Determine the [x, y] coordinate at the center of the cell enclosing the given text.  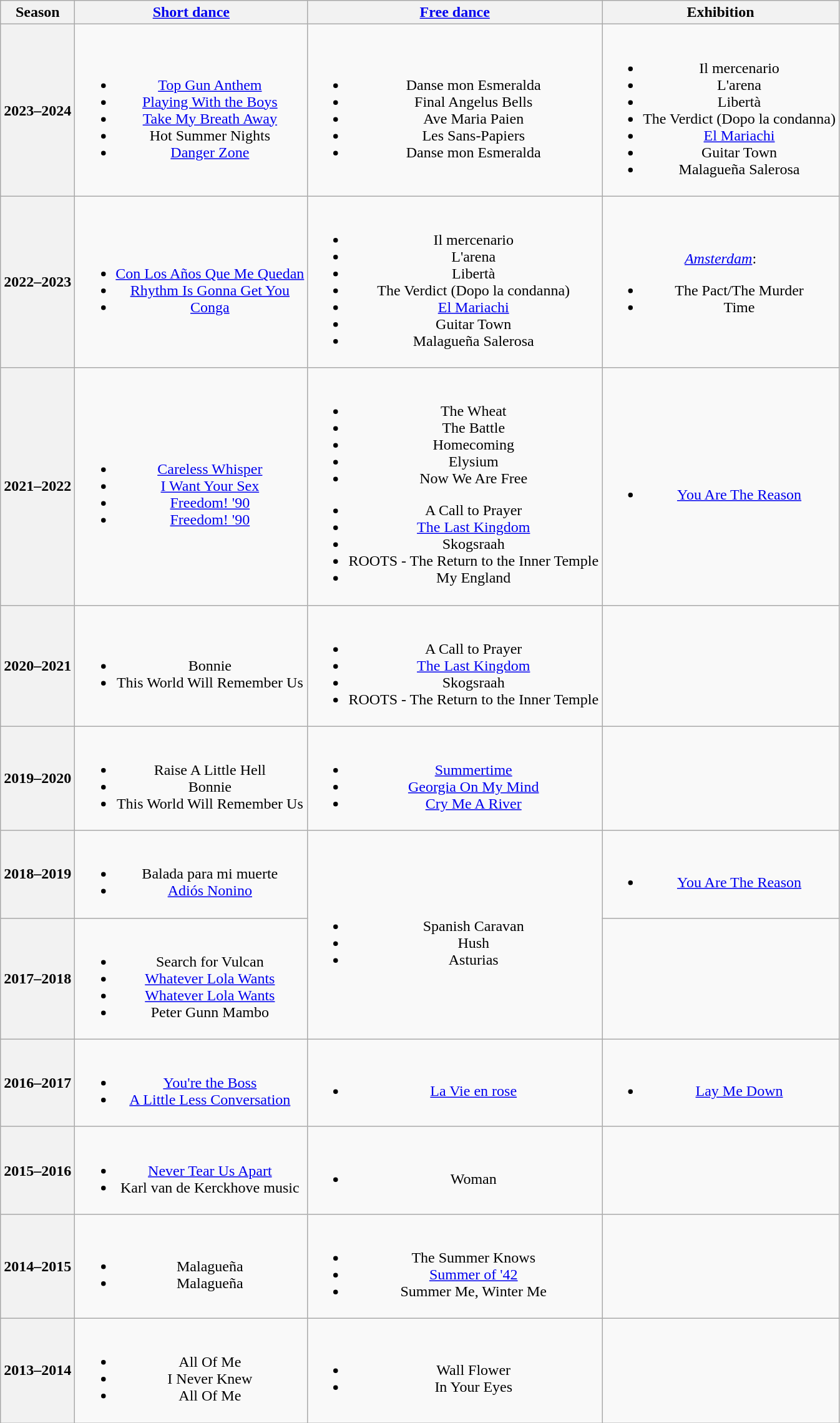
Summertime Georgia On My Mind Cry Me A River [455, 778]
Season [37, 12]
Con Los Años Que Me Quedan Rhythm Is Gonna Get You Conga [191, 282]
2019–2020 [37, 778]
Raise A Little Hell Bonnie This World Will Remember Us [191, 778]
Top Gun Anthem Playing With the Boys Take My Breath Away Hot Summer Nights Danger Zone [191, 110]
You're the Boss A Little Less Conversation [191, 1083]
2014–2015 [37, 1266]
2020–2021 [37, 666]
All Of Me I Never Knew All Of Me [191, 1370]
Careless Whisper I Want Your Sex Freedom! '90 Freedom! '90 [191, 486]
Exhibition [721, 12]
2023–2024 [37, 110]
A Call to Prayer The Last Kingdom Skogsraah ROOTS - The Return to the Inner Temple [455, 666]
2017–2018 [37, 978]
Woman [455, 1170]
2021–2022 [37, 486]
La Vie en rose [455, 1083]
Spanish Caravan Hush Asturias [455, 935]
The WheatThe BattleHomecomingElysiumNow We Are Free A Call to Prayer The Last Kingdom Skogsraah ROOTS - The Return to the Inner Temple My England [455, 486]
2013–2014 [37, 1370]
Never Tear Us Apart Karl van de Kerckhove music [191, 1170]
The Summer Knows Summer of '42 Summer Me, Winter Me [455, 1266]
Free dance [455, 12]
2015–2016 [37, 1170]
Amsterdam:The Pact/The Murder Time [721, 282]
Bonnie This World Will Remember Us [191, 666]
Malagueña Malagueña [191, 1266]
2016–2017 [37, 1083]
Search for Vulcan Whatever Lola Wants Whatever Lola Wants Peter Gunn Mambo [191, 978]
Balada para mi muerte Adiós Nonino [191, 874]
2022–2023 [37, 282]
Wall Flower In Your Eyes [455, 1370]
Danse mon Esmeralda Final Angelus Bells Ave Maria Paien Les Sans-Papiers Danse mon Esmeralda [455, 110]
2018–2019 [37, 874]
Lay Me Down [721, 1083]
Short dance [191, 12]
